Scan for the cell matching the given text and deliver its (X, Y) coordinate at center. 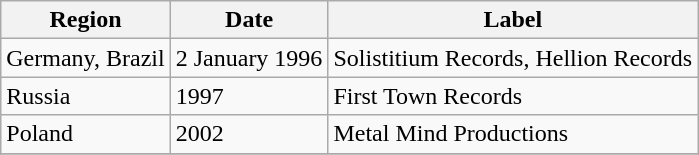
Poland (86, 134)
1997 (249, 96)
2002 (249, 134)
Russia (86, 96)
Solistitium Records, Hellion Records (513, 58)
Region (86, 20)
Label (513, 20)
Metal Mind Productions (513, 134)
Date (249, 20)
Germany, Brazil (86, 58)
2 January 1996 (249, 58)
First Town Records (513, 96)
